Provide the [x, y] coordinate of the cell's center where the given text is located.  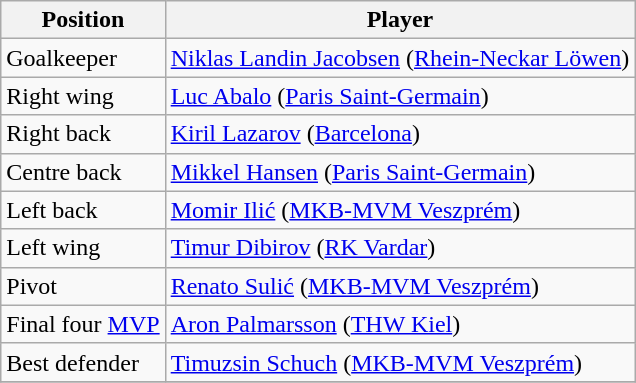
Mikkel Hansen (Paris Saint-Germain) [400, 172]
Kiril Lazarov (Barcelona) [400, 134]
Momir Ilić (MKB-MVM Veszprém) [400, 210]
Timuzsin Schuch (MKB-MVM Veszprém) [400, 362]
Left back [83, 210]
Position [83, 20]
Luc Abalo (Paris Saint-Germain) [400, 96]
Renato Sulić (MKB-MVM Veszprém) [400, 286]
Left wing [83, 248]
Goalkeeper [83, 58]
Niklas Landin Jacobsen (Rhein-Neckar Löwen) [400, 58]
Centre back [83, 172]
Aron Palmarsson (THW Kiel) [400, 324]
Right wing [83, 96]
Player [400, 20]
Right back [83, 134]
Best defender [83, 362]
Final four MVP [83, 324]
Timur Dibirov (RK Vardar) [400, 248]
Pivot [83, 286]
